Extract the [x, y] coordinate from the center of the cell holding the provided text.  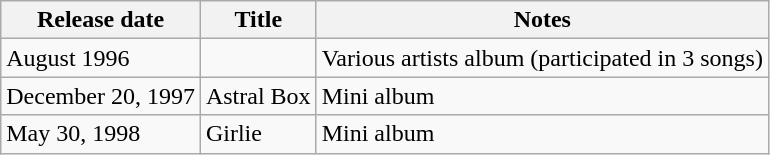
May 30, 1998 [101, 134]
Various artists album (participated in 3 songs) [542, 58]
August 1996 [101, 58]
Release date [101, 20]
Astral Box [258, 96]
Girlie [258, 134]
Notes [542, 20]
December 20, 1997 [101, 96]
Title [258, 20]
